Determine the [x, y] coordinate at the center of the cell enclosing the given text.  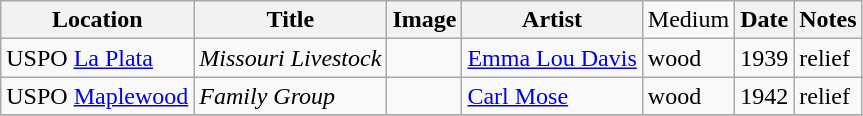
1942 [764, 96]
USPO La Plata [98, 58]
USPO Maplewood [98, 96]
1939 [764, 58]
Medium [688, 20]
Artist [552, 20]
Family Group [290, 96]
Missouri Livestock [290, 58]
Carl Mose [552, 96]
Emma Lou Davis [552, 58]
Image [424, 20]
Date [764, 20]
Location [98, 20]
Title [290, 20]
Notes [828, 20]
